Return (x, y) of the center of cell containing provided text 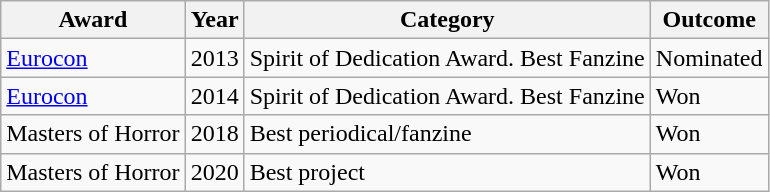
2018 (214, 134)
2014 (214, 96)
Year (214, 20)
2013 (214, 58)
Nominated (709, 58)
Category (447, 20)
Award (93, 20)
Outcome (709, 20)
2020 (214, 172)
Best periodical/fanzine (447, 134)
Best project (447, 172)
